Provide the (x, y) coordinate of the cell's center where the given text is located.  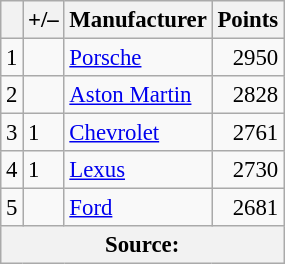
3 (12, 133)
Points (248, 20)
2730 (248, 170)
Ford (138, 208)
+/– (44, 20)
2950 (248, 58)
Source: (142, 245)
4 (12, 170)
Chevrolet (138, 133)
Manufacturer (138, 20)
2828 (248, 95)
Aston Martin (138, 95)
Porsche (138, 58)
2761 (248, 133)
2681 (248, 208)
Lexus (138, 170)
2 (12, 95)
5 (12, 208)
